Provide the (X, Y) coordinate of the cell's center where the given text is located.  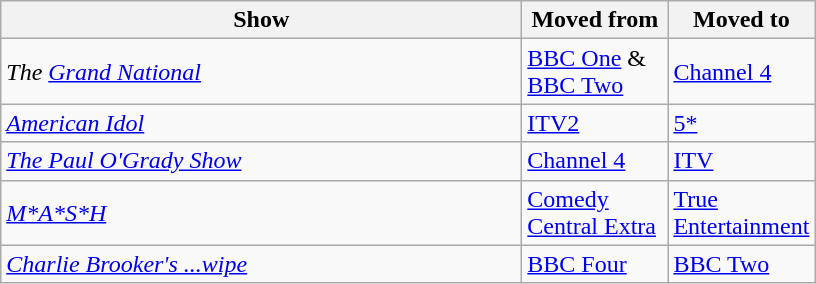
The Paul O'Grady Show (262, 161)
The Grand National (262, 72)
Moved to (742, 20)
BBC Two (742, 264)
Comedy Central Extra (595, 212)
M*A*S*H (262, 212)
Moved from (595, 20)
BBC One & BBC Two (595, 72)
Charlie Brooker's ...wipe (262, 264)
True Entertainment (742, 212)
5* (742, 123)
ITV2 (595, 123)
ITV (742, 161)
American Idol (262, 123)
BBC Four (595, 264)
Show (262, 20)
